Identify which cell holds the provided text, then report its [x, y] central coordinate. 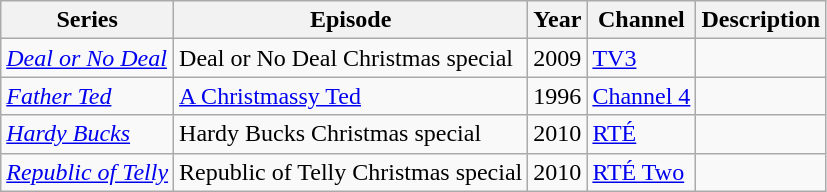
Deal or No Deal Christmas special [351, 58]
A Christmassy Ted [351, 96]
Channel 4 [642, 96]
TV3 [642, 58]
Channel [642, 20]
Year [558, 20]
RTÉ Two [642, 172]
Description [761, 20]
Father Ted [88, 96]
Hardy Bucks Christmas special [351, 134]
RTÉ [642, 134]
Episode [351, 20]
Republic of Telly Christmas special [351, 172]
Republic of Telly [88, 172]
2009 [558, 58]
Series [88, 20]
1996 [558, 96]
Hardy Bucks [88, 134]
Deal or No Deal [88, 58]
